Determine the (X, Y) coordinate at the center of the cell enclosing the given text.  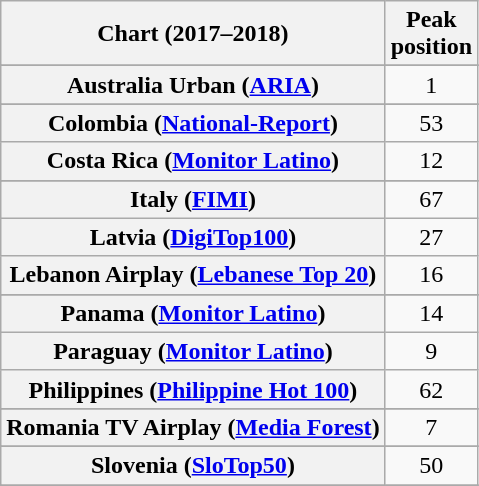
Australia Urban (ARIA) (193, 85)
16 (431, 275)
Romania TV Airplay (Media Forest) (193, 427)
Panama (Monitor Latino) (193, 313)
Chart (2017–2018) (193, 34)
53 (431, 123)
Peak position (431, 34)
9 (431, 351)
Lebanon Airplay (Lebanese Top 20) (193, 275)
1 (431, 85)
12 (431, 161)
27 (431, 237)
67 (431, 199)
50 (431, 465)
Costa Rica (Monitor Latino) (193, 161)
Latvia (DigiTop100) (193, 237)
Slovenia (SloTop50) (193, 465)
62 (431, 389)
Paraguay (Monitor Latino) (193, 351)
Italy (FIMI) (193, 199)
7 (431, 427)
Colombia (National-Report) (193, 123)
14 (431, 313)
Philippines (Philippine Hot 100) (193, 389)
